Find where the given text appears and provide that cell's center as [X, Y] coordinate. 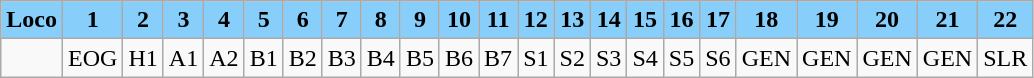
18 [766, 20]
11 [498, 20]
20 [887, 20]
21 [947, 20]
SLR [1006, 58]
B4 [380, 58]
19 [827, 20]
22 [1006, 20]
H1 [143, 58]
6 [302, 20]
A1 [183, 58]
S5 [681, 58]
EOG [92, 58]
12 [536, 20]
B3 [342, 58]
S2 [572, 58]
10 [458, 20]
B1 [264, 58]
B6 [458, 58]
8 [380, 20]
9 [420, 20]
17 [718, 20]
4 [224, 20]
7 [342, 20]
S1 [536, 58]
13 [572, 20]
2 [143, 20]
S6 [718, 58]
1 [92, 20]
B2 [302, 58]
A2 [224, 58]
S4 [645, 58]
3 [183, 20]
5 [264, 20]
15 [645, 20]
S3 [608, 58]
B7 [498, 58]
Loco [32, 20]
B5 [420, 58]
16 [681, 20]
14 [608, 20]
